Provide the [X, Y] coordinate of the cell's center where the given text is located.  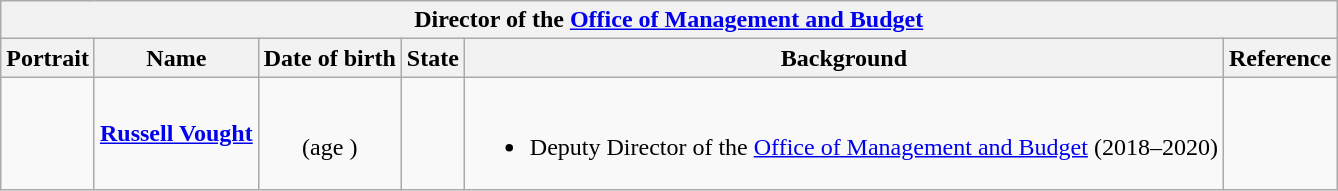
(age ) [330, 134]
Date of birth [330, 58]
Director of the Office of Management and Budget [669, 20]
Name [176, 58]
Background [844, 58]
Russell Vought [176, 134]
State [432, 58]
Reference [1280, 58]
Deputy Director of the Office of Management and Budget (2018–2020) [844, 134]
Portrait [48, 58]
